Capture the cell that displays the provided text and extract its (x, y) central coordinate. 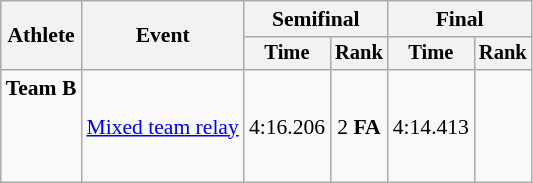
Event (162, 36)
2 FA (359, 126)
Final (460, 19)
4:14.413 (431, 126)
Athlete (42, 36)
Semifinal (316, 19)
Mixed team relay (162, 126)
Team B (42, 126)
4:16.206 (287, 126)
